Pinpoint the cell where the given text exists, returning its [x, y] midpoint coordinate. 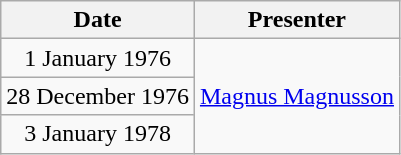
28 December 1976 [98, 96]
1 January 1976 [98, 58]
Presenter [296, 20]
Date [98, 20]
Magnus Magnusson [296, 96]
3 January 1978 [98, 134]
